Find where the given text appears and provide that cell's center as [x, y] coordinate. 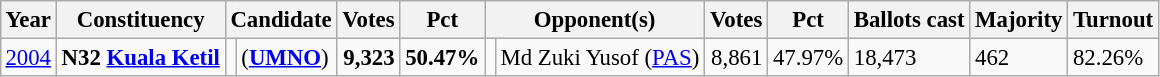
9,323 [368, 57]
Majority [1019, 20]
18,473 [908, 57]
462 [1019, 57]
Constituency [140, 20]
82.26% [1114, 57]
50.47% [442, 57]
N32 Kuala Ketil [140, 57]
2004 [28, 57]
Turnout [1114, 20]
(UMNO) [286, 57]
8,861 [736, 57]
Md Zuki Yusof (PAS) [600, 57]
Opponent(s) [595, 20]
47.97% [808, 57]
Year [28, 20]
Ballots cast [908, 20]
Candidate [281, 20]
